Pinpoint the cell where the given text exists, returning its (X, Y) midpoint coordinate. 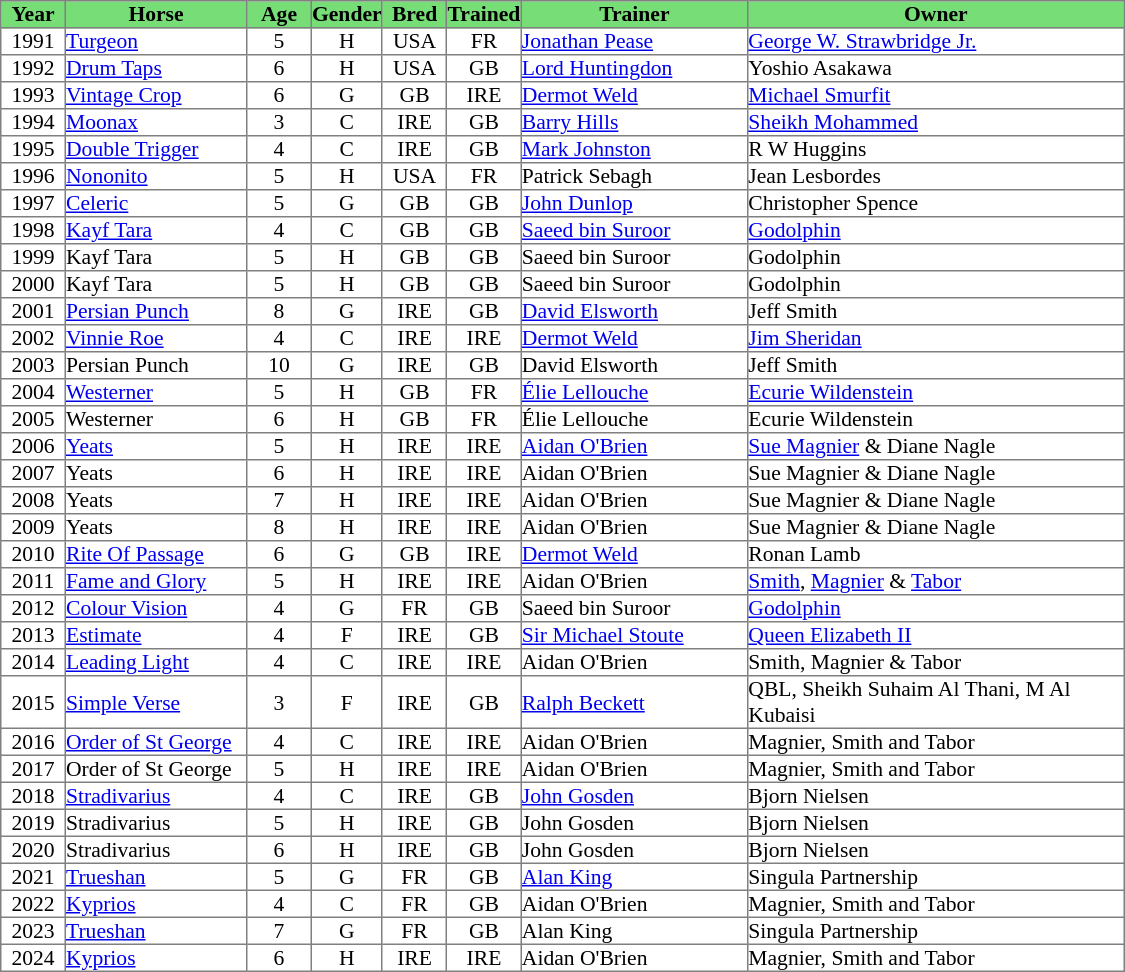
2002 (33, 338)
2023 (33, 930)
1991 (33, 42)
2016 (33, 742)
2013 (33, 636)
Queen Elizabeth II (936, 636)
2014 (33, 662)
Mark Johnston (634, 150)
Patrick Sebagh (634, 176)
Age (279, 14)
Nononito (156, 176)
2012 (33, 608)
10 (279, 366)
QBL, Sheikh Suhaim Al Thani, M Al Kubaisi (936, 702)
Drum Taps (156, 68)
1999 (33, 258)
Christopher Spence (936, 204)
Year (33, 14)
2021 (33, 876)
2018 (33, 796)
2009 (33, 528)
Trainer (634, 14)
1994 (33, 122)
Simple Verse (156, 702)
Rite Of Passage (156, 554)
2003 (33, 366)
2019 (33, 822)
George W. Strawbridge Jr. (936, 42)
Trained (484, 14)
2022 (33, 904)
1995 (33, 150)
Owner (936, 14)
1998 (33, 230)
Sir Michael Stoute (634, 636)
Vintage Crop (156, 96)
Sheikh Mohammed (936, 122)
Michael Smurfit (936, 96)
2006 (33, 446)
Jean Lesbordes (936, 176)
2000 (33, 284)
Vinnie Roe (156, 338)
Leading Light (156, 662)
2004 (33, 392)
2015 (33, 702)
R W Huggins (936, 150)
Yoshio Asakawa (936, 68)
Ronan Lamb (936, 554)
2001 (33, 312)
Fame and Glory (156, 582)
Jim Sheridan (936, 338)
2017 (33, 768)
Barry Hills (634, 122)
Estimate (156, 636)
Moonax (156, 122)
1997 (33, 204)
2008 (33, 500)
2020 (33, 850)
Double Trigger (156, 150)
1992 (33, 68)
2024 (33, 958)
Lord Huntingdon (634, 68)
Ralph Beckett (634, 702)
Bred (414, 14)
Horse (156, 14)
Turgeon (156, 42)
Gender (346, 14)
Jonathan Pease (634, 42)
John Dunlop (634, 204)
2007 (33, 474)
2010 (33, 554)
Colour Vision (156, 608)
2005 (33, 420)
1993 (33, 96)
Celeric (156, 204)
2011 (33, 582)
1996 (33, 176)
